Scan for the cell matching the given text and deliver its [X, Y] coordinate at center. 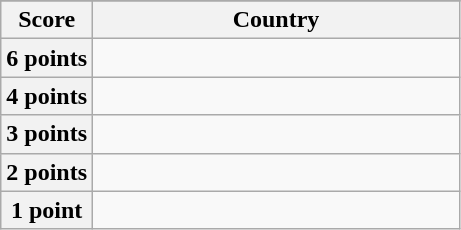
4 points [47, 96]
6 points [47, 58]
Country [276, 20]
1 point [47, 210]
2 points [47, 172]
Score [47, 20]
3 points [47, 134]
